Detect which cell encompasses the target text, then output its [X, Y] center coordinate. 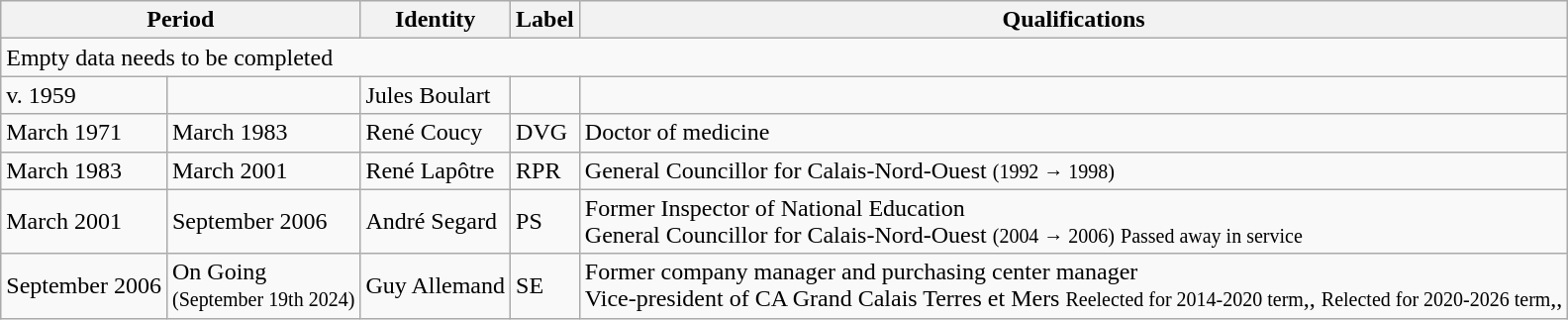
Empty data needs to be completed [784, 57]
André Segard [436, 222]
On Going(September 19th 2024) [263, 285]
SE [545, 285]
Jules Boulart [436, 95]
René Coucy [436, 133]
René Lapôtre [436, 170]
Doctor of medicine [1073, 133]
March 1971 [84, 133]
Label [545, 20]
Identity [436, 20]
Period [180, 20]
v. 1959 [84, 95]
RPR [545, 170]
Former Inspector of National EducationGeneral Councillor for Calais-Nord-Ouest (2004 → 2006) Passed away in service [1073, 222]
General Councillor for Calais-Nord-Ouest (1992 → 1998) [1073, 170]
Guy Allemand [436, 285]
Qualifications [1073, 20]
PS [545, 222]
DVG [545, 133]
